Output the (X, Y) coordinate of the center of the cell containing the given text.  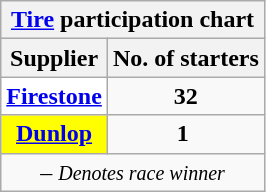
Firestone (54, 96)
32 (186, 96)
Dunlop (54, 134)
1 (186, 134)
No. of starters (186, 58)
Tire participation chart (133, 20)
– Denotes race winner (133, 172)
Supplier (54, 58)
